Scan for the cell matching the given text and deliver its [x, y] coordinate at center. 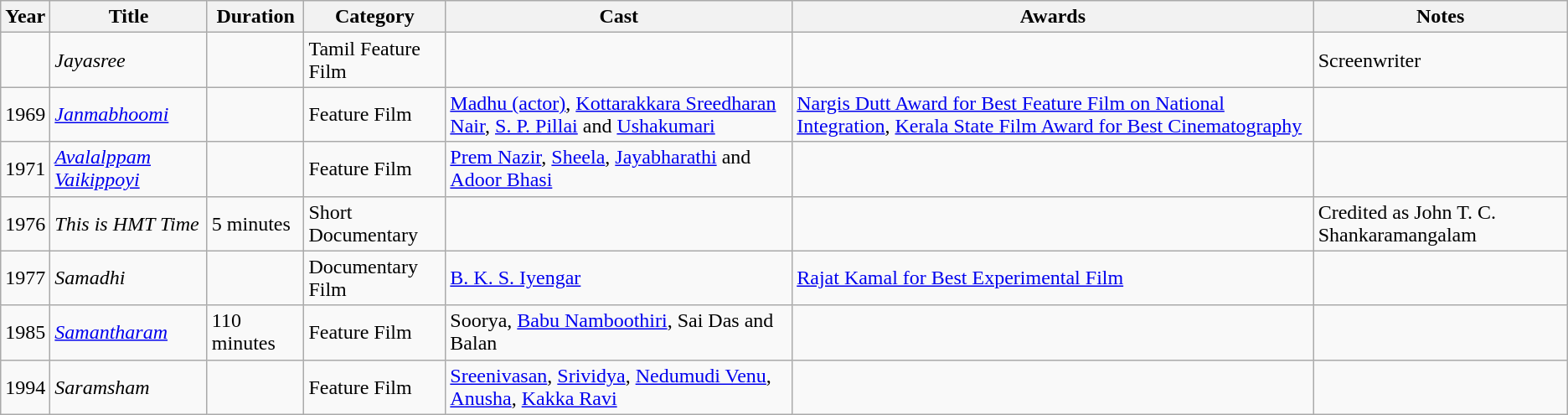
Notes [1441, 17]
Duration [255, 17]
B. K. S. Iyengar [619, 278]
Avalalppam Vaikippoyi [129, 169]
Tamil Feature Film [375, 60]
Saramsham [129, 387]
Credited as John T. C. Shankaramangalam [1441, 223]
Title [129, 17]
This is HMT Time [129, 223]
1971 [25, 169]
Category [375, 17]
Awards [1053, 17]
1994 [25, 387]
Prem Nazir, Sheela, Jayabharathi and Adoor Bhasi [619, 169]
Jayasree [129, 60]
Nargis Dutt Award for Best Feature Film on National Integration, Kerala State Film Award for Best Cinematography [1053, 114]
Year [25, 17]
1969 [25, 114]
1976 [25, 223]
Sreenivasan, Srividya, Nedumudi Venu, Anusha, Kakka Ravi [619, 387]
5 minutes [255, 223]
Soorya, Babu Namboothiri, Sai Das and Balan [619, 332]
1977 [25, 278]
Samantharam [129, 332]
Documentary Film [375, 278]
Rajat Kamal for Best Experimental Film [1053, 278]
Janmabhoomi [129, 114]
1985 [25, 332]
Cast [619, 17]
110 minutes [255, 332]
Screenwriter [1441, 60]
Samadhi [129, 278]
Madhu (actor), Kottarakkara Sreedharan Nair, S. P. Pillai and Ushakumari [619, 114]
Short Documentary [375, 223]
